Pinpoint the cell where the given text exists, returning its (x, y) midpoint coordinate. 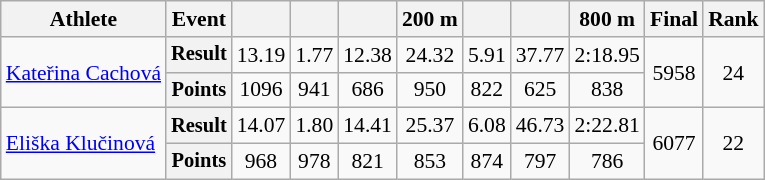
46.73 (540, 126)
5.91 (487, 55)
12.38 (368, 55)
5958 (674, 72)
Eliška Klučinová (84, 144)
Final (674, 19)
200 m (430, 19)
786 (606, 162)
797 (540, 162)
874 (487, 162)
838 (606, 90)
25.37 (430, 126)
2:18.95 (606, 55)
950 (430, 90)
686 (368, 90)
968 (262, 162)
2:22.81 (606, 126)
24 (734, 72)
6.08 (487, 126)
822 (487, 90)
1.77 (314, 55)
14.41 (368, 126)
13.19 (262, 55)
6077 (674, 144)
14.07 (262, 126)
1.80 (314, 126)
800 m (606, 19)
941 (314, 90)
Kateřina Cachová (84, 72)
Rank (734, 19)
1096 (262, 90)
Event (199, 19)
Athlete (84, 19)
821 (368, 162)
37.77 (540, 55)
853 (430, 162)
978 (314, 162)
625 (540, 90)
22 (734, 144)
24.32 (430, 55)
